Determine the [x, y] coordinate at the center of the cell enclosing the given text.  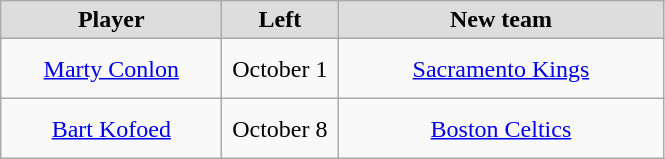
Boston Celtics [501, 129]
Sacramento Kings [501, 69]
October 1 [280, 69]
October 8 [280, 129]
Bart Kofoed [112, 129]
Marty Conlon [112, 69]
Left [280, 20]
New team [501, 20]
Player [112, 20]
